Return [X, Y] of the center of cell containing provided text 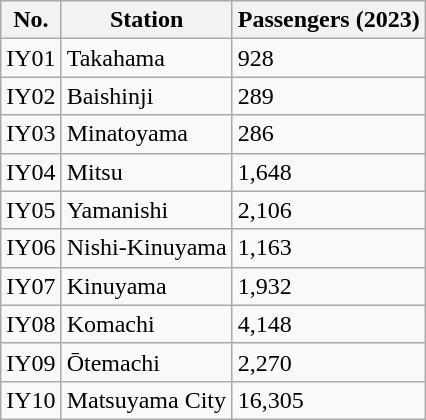
IY01 [31, 58]
IY07 [31, 286]
IY06 [31, 248]
Ōtemachi [146, 362]
1,163 [328, 248]
2,270 [328, 362]
IY09 [31, 362]
No. [31, 20]
Minatoyama [146, 134]
IY03 [31, 134]
1,648 [328, 172]
IY05 [31, 210]
16,305 [328, 400]
Kinuyama [146, 286]
928 [328, 58]
IY04 [31, 172]
IY10 [31, 400]
Komachi [146, 324]
IY08 [31, 324]
Takahama [146, 58]
IY02 [31, 96]
Station [146, 20]
Yamanishi [146, 210]
Matsuyama City [146, 400]
4,148 [328, 324]
2,106 [328, 210]
1,932 [328, 286]
Passengers (2023) [328, 20]
Mitsu [146, 172]
286 [328, 134]
Nishi-Kinuyama [146, 248]
Baishinji [146, 96]
289 [328, 96]
